From the cell containing the given text, extract its center point as [X, Y] coordinate. 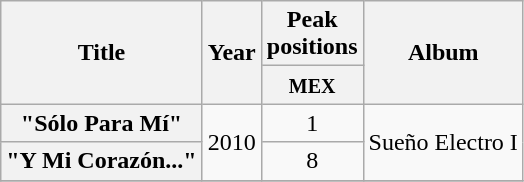
1 [312, 123]
MEX [312, 85]
Album [443, 52]
Title [102, 52]
Sueño Electro I [443, 142]
Peak positions [312, 34]
"Sólo Para Mí" [102, 123]
2010 [232, 142]
8 [312, 161]
Year [232, 52]
"Y Mi Corazón..." [102, 161]
